Determine the (X, Y) coordinate at the center of the cell enclosing the given text.  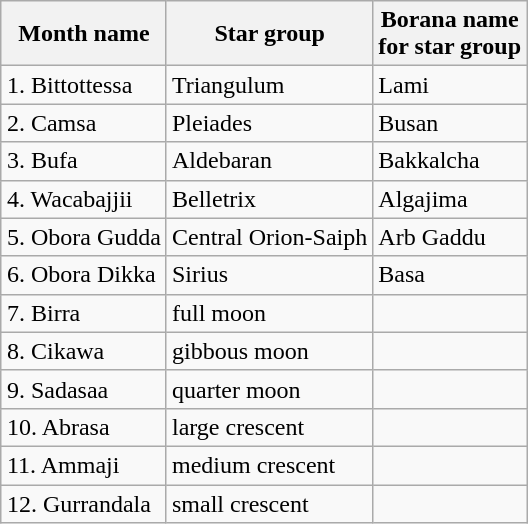
3. Bufa (84, 161)
Star group (269, 34)
Triangulum (269, 85)
Busan (450, 123)
4. Wacabajjii (84, 199)
10. Abrasa (84, 427)
large crescent (269, 427)
small crescent (269, 503)
Month name (84, 34)
8. Cikawa (84, 351)
7. Birra (84, 313)
Arb Gaddu (450, 237)
Aldebaran (269, 161)
1. Bittottessa (84, 85)
Bakkalcha (450, 161)
Borana namefor star group (450, 34)
full moon (269, 313)
medium crescent (269, 465)
9. Sadasaa (84, 389)
11. Ammaji (84, 465)
2. Camsa (84, 123)
5. Obora Gudda (84, 237)
12. Gurrandala (84, 503)
gibbous moon (269, 351)
6. Obora Dikka (84, 275)
Central Orion-Saiph (269, 237)
quarter moon (269, 389)
Belletrix (269, 199)
Basa (450, 275)
Pleiades (269, 123)
Sirius (269, 275)
Lami (450, 85)
Algajima (450, 199)
